Output the [x, y] coordinate of the center of the cell containing the given text.  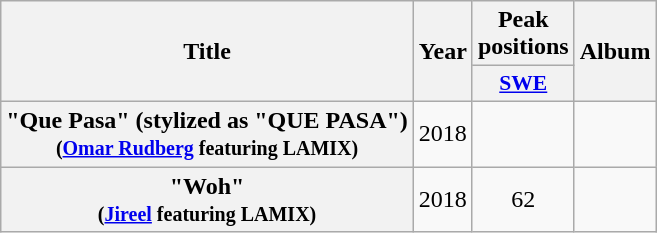
"Que Pasa" (stylized as "QUE PASA") (Omar Rudberg featuring LAMIX) [208, 134]
Year [442, 52]
Album [615, 52]
"Woh" (Jireel featuring LAMIX) [208, 198]
Peak positions [523, 34]
62 [523, 198]
Title [208, 52]
SWE [523, 84]
